Determine the (X, Y) coordinate at the center of the cell enclosing the given text.  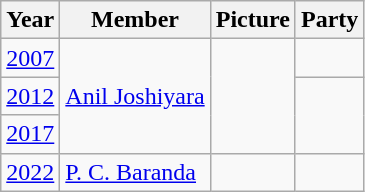
Party (329, 20)
2017 (30, 134)
2007 (30, 58)
Member (135, 20)
Anil Joshiyara (135, 96)
Picture (252, 20)
P. C. Baranda (135, 172)
2012 (30, 96)
2022 (30, 172)
Year (30, 20)
